Scan for the cell matching the given text and deliver its (X, Y) coordinate at center. 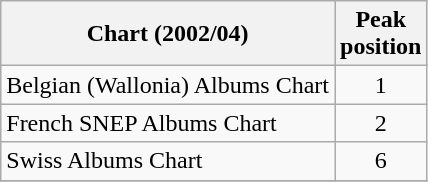
6 (380, 161)
Chart (2002/04) (168, 34)
Swiss Albums Chart (168, 161)
Belgian (Wallonia) Albums Chart (168, 85)
French SNEP Albums Chart (168, 123)
1 (380, 85)
Peakposition (380, 34)
2 (380, 123)
